Output the [x, y] coordinate of the center of the cell containing the given text.  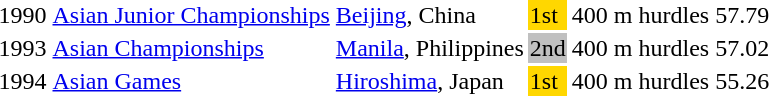
Hiroshima, Japan [430, 81]
Asian Junior Championships [191, 15]
Asian Games [191, 81]
Asian Championships [191, 48]
Manila, Philippines [430, 48]
Beijing, China [430, 15]
2nd [548, 48]
